Output the (x, y) coordinate of the center of the cell containing the given text.  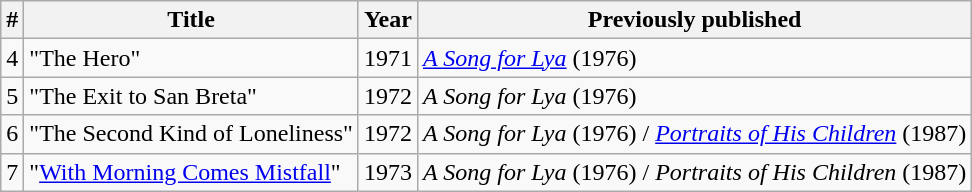
Year (388, 20)
4 (12, 58)
"With Morning Comes Mistfall" (192, 172)
Previously published (694, 20)
# (12, 20)
5 (12, 96)
6 (12, 134)
"The Exit to San Breta" (192, 96)
"The Hero" (192, 58)
Title (192, 20)
1971 (388, 58)
7 (12, 172)
"The Second Kind of Loneliness" (192, 134)
1973 (388, 172)
